Scan for the cell matching the given text and deliver its [x, y] coordinate at center. 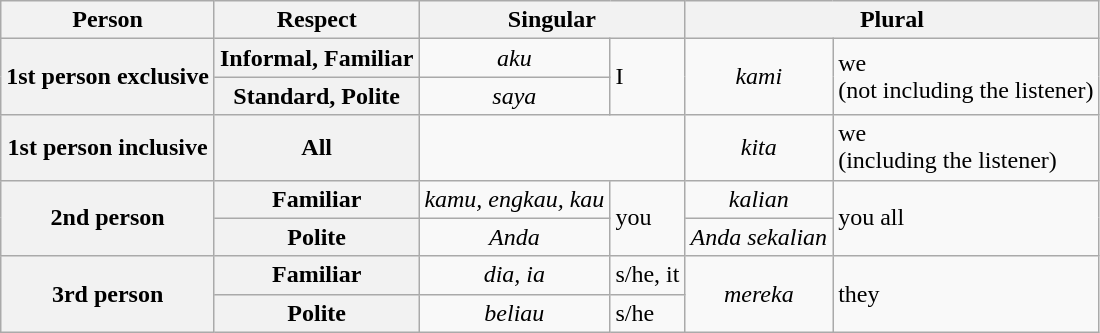
s/he [648, 313]
they [966, 294]
Anda [514, 237]
we(including the listener) [966, 148]
Singular [552, 20]
1st person inclusive [108, 148]
saya [514, 96]
Respect [316, 20]
3rd person [108, 294]
I [648, 77]
s/he, it [648, 275]
All [316, 148]
kamu, engkau, kau [514, 199]
2nd person [108, 218]
Informal, Familiar [316, 58]
Anda sekalian [759, 237]
kami [759, 77]
Standard, Polite [316, 96]
kita [759, 148]
Plural [892, 20]
beliau [514, 313]
aku [514, 58]
Person [108, 20]
1st person exclusive [108, 77]
dia, ia [514, 275]
you all [966, 218]
you [648, 218]
we(not including the listener) [966, 77]
kalian [759, 199]
mereka [759, 294]
